From the cell containing the given text, extract its center point as [X, Y] coordinate. 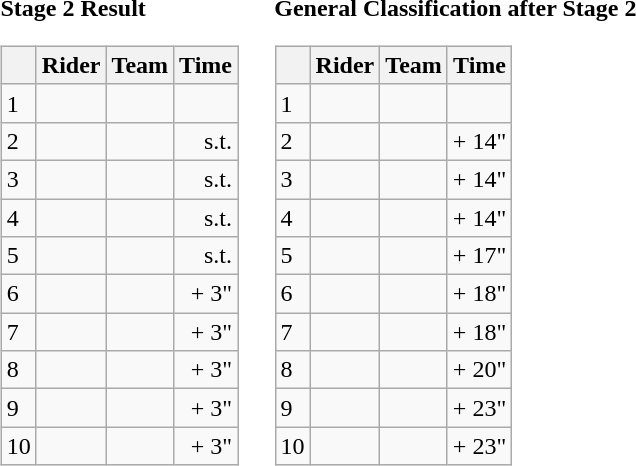
+ 20" [479, 370]
+ 17" [479, 256]
